From the cell containing the given text, extract its center point as (X, Y) coordinate. 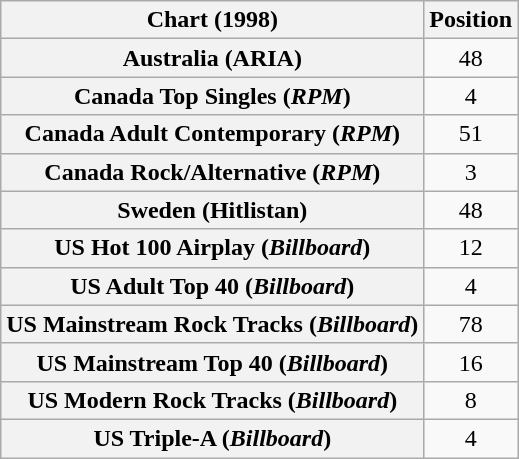
51 (471, 134)
78 (471, 324)
US Hot 100 Airplay (Billboard) (212, 248)
Australia (ARIA) (212, 58)
Canada Adult Contemporary (RPM) (212, 134)
US Modern Rock Tracks (Billboard) (212, 400)
16 (471, 362)
Sweden (Hitlistan) (212, 210)
US Mainstream Rock Tracks (Billboard) (212, 324)
3 (471, 172)
US Mainstream Top 40 (Billboard) (212, 362)
Canada Rock/Alternative (RPM) (212, 172)
Position (471, 20)
Chart (1998) (212, 20)
US Triple-A (Billboard) (212, 438)
US Adult Top 40 (Billboard) (212, 286)
12 (471, 248)
Canada Top Singles (RPM) (212, 96)
8 (471, 400)
